Capture the cell that displays the provided text and extract its [x, y] central coordinate. 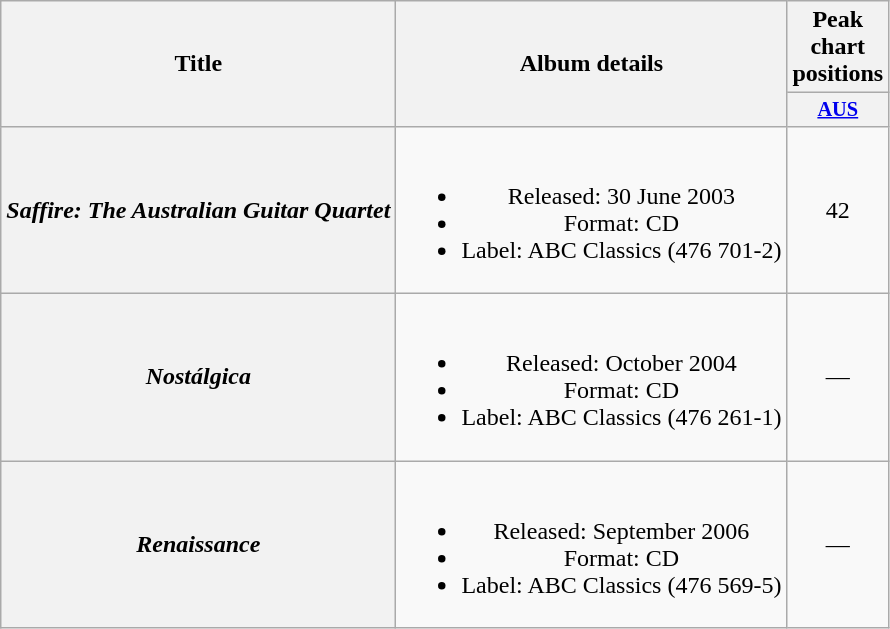
Released: September 2006Format: CDLabel: ABC Classics (476 569-5) [592, 544]
Nostálgica [198, 378]
AUS [838, 110]
Released: 30 June 2003Format: CDLabel: ABC Classics (476 701-2) [592, 210]
Peak chartpositions [838, 47]
Released: October 2004Format: CDLabel: ABC Classics (476 261-1) [592, 378]
Album details [592, 64]
Title [198, 64]
42 [838, 210]
Saffire: The Australian Guitar Quartet [198, 210]
Renaissance [198, 544]
